Return the (X, Y) coordinate for the center point of the cell that contains the specified text.  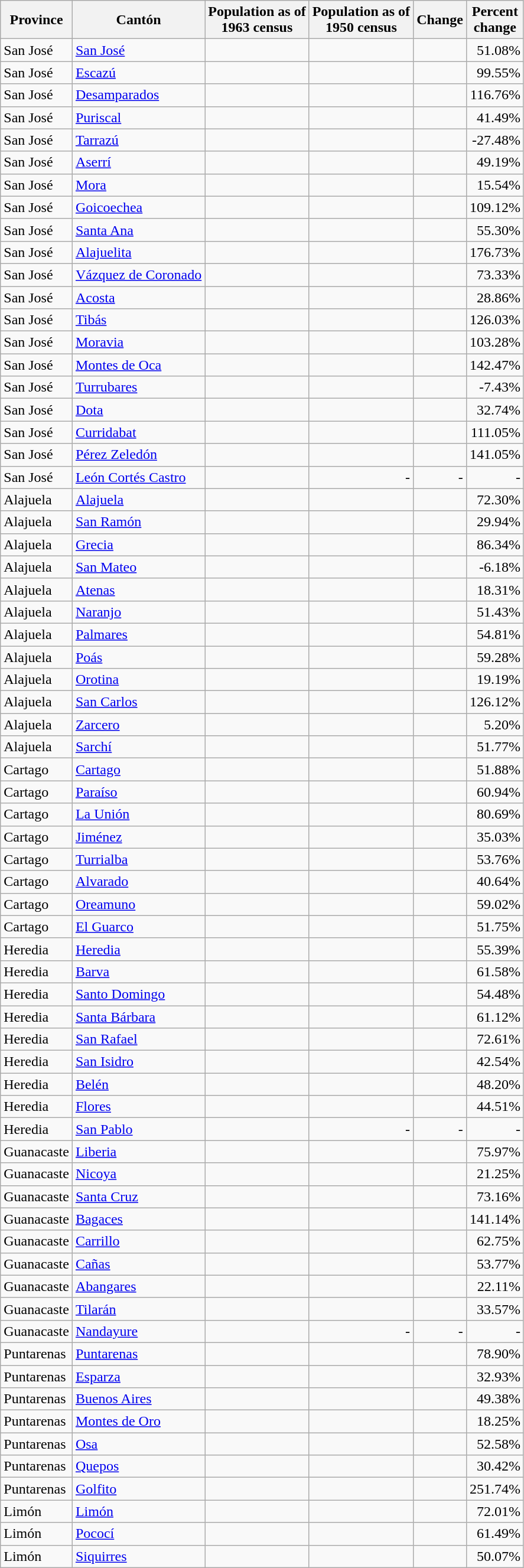
Change (440, 20)
Turrialba (138, 859)
49.19% (495, 162)
Vázquez de Coronado (138, 275)
Barva (138, 972)
Population as of1963 census (257, 20)
Liberia (138, 1152)
55.39% (495, 949)
Puriscal (138, 118)
62.75% (495, 1241)
Moravia (138, 343)
Cantón (138, 20)
33.57% (495, 1309)
Alvarado (138, 882)
Santo Domingo (138, 994)
Desamparados (138, 95)
San Rafael (138, 1039)
109.12% (495, 207)
18.31% (495, 589)
-7.43% (495, 387)
99.55% (495, 73)
Naranjo (138, 612)
Sarchí (138, 747)
Santa Bárbara (138, 1016)
Alajuelita (138, 252)
Pérez Zeledón (138, 455)
141.05% (495, 455)
51.77% (495, 747)
Abangares (138, 1286)
Atenas (138, 589)
44.51% (495, 1107)
El Guarco (138, 927)
Quepos (138, 1466)
Bagaces (138, 1219)
72.61% (495, 1039)
54.81% (495, 634)
Cañas (138, 1264)
103.28% (495, 343)
Oreamuno (138, 904)
Poás (138, 657)
Nandayure (138, 1331)
San Isidro (138, 1062)
Flores (138, 1107)
30.42% (495, 1466)
Tibás (138, 320)
Carrillo (138, 1241)
41.49% (495, 118)
Tilarán (138, 1309)
49.38% (495, 1399)
126.03% (495, 320)
15.54% (495, 185)
141.14% (495, 1219)
35.03% (495, 837)
86.34% (495, 545)
Grecia (138, 545)
Paraíso (138, 792)
53.76% (495, 859)
Esparza (138, 1377)
51.88% (495, 770)
32.93% (495, 1377)
Siquirres (138, 1556)
Jiménez (138, 837)
Golfito (138, 1489)
Belén (138, 1084)
22.11% (495, 1286)
Orotina (138, 680)
72.30% (495, 500)
61.58% (495, 972)
50.07% (495, 1556)
73.16% (495, 1197)
28.86% (495, 297)
78.90% (495, 1354)
54.48% (495, 994)
51.08% (495, 50)
55.30% (495, 230)
Santa Ana (138, 230)
32.74% (495, 410)
La Unión (138, 814)
251.74% (495, 1489)
San Carlos (138, 702)
Montes de Oro (138, 1422)
29.94% (495, 522)
Osa (138, 1444)
Province (37, 20)
19.19% (495, 680)
Montes de Oca (138, 365)
52.58% (495, 1444)
60.94% (495, 792)
18.25% (495, 1422)
San Mateo (138, 567)
-27.48% (495, 140)
111.05% (495, 432)
42.54% (495, 1062)
Turrubares (138, 387)
48.20% (495, 1084)
40.64% (495, 882)
72.01% (495, 1511)
51.75% (495, 927)
San Ramón (138, 522)
Acosta (138, 297)
Nicoya (138, 1174)
Pococí (138, 1534)
San Pablo (138, 1129)
73.33% (495, 275)
5.20% (495, 725)
61.49% (495, 1534)
116.76% (495, 95)
Buenos Aires (138, 1399)
Zarcero (138, 725)
-6.18% (495, 567)
Dota (138, 410)
Tarrazú (138, 140)
Palmares (138, 634)
Percentchange (495, 20)
Aserrí (138, 162)
80.69% (495, 814)
Goicoechea (138, 207)
Mora (138, 185)
21.25% (495, 1174)
59.02% (495, 904)
Population as of1950 census (361, 20)
Santa Cruz (138, 1197)
142.47% (495, 365)
61.12% (495, 1016)
176.73% (495, 252)
126.12% (495, 702)
59.28% (495, 657)
51.43% (495, 612)
53.77% (495, 1264)
Escazú (138, 73)
75.97% (495, 1152)
León Cortés Castro (138, 477)
Curridabat (138, 432)
